Output the [x, y] coordinate of the center of the cell containing the given text.  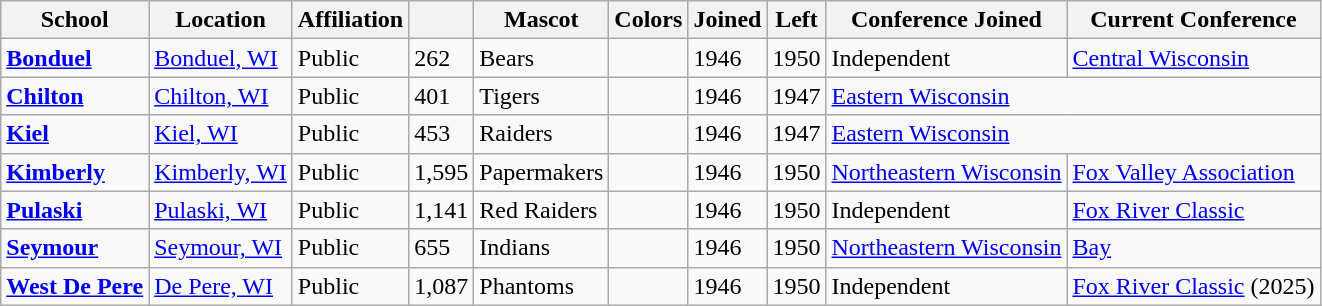
1,087 [442, 286]
Mascot [542, 20]
Seymour, WI [221, 248]
Chilton [75, 96]
1,141 [442, 210]
Seymour [75, 248]
401 [442, 96]
Bonduel [75, 58]
Kiel [75, 134]
School [75, 20]
Tigers [542, 96]
Bears [542, 58]
Kiel, WI [221, 134]
453 [442, 134]
West De Pere [75, 286]
Chilton, WI [221, 96]
Fox River Classic (2025) [1194, 286]
Raiders [542, 134]
Affiliation [350, 20]
Kimberly [75, 172]
Current Conference [1194, 20]
1,595 [442, 172]
Fox River Classic [1194, 210]
Fox Valley Association [1194, 172]
Papermakers [542, 172]
262 [442, 58]
Indians [542, 248]
Kimberly, WI [221, 172]
Phantoms [542, 286]
Central Wisconsin [1194, 58]
Pulaski, WI [221, 210]
Bonduel, WI [221, 58]
Joined [728, 20]
Bay [1194, 248]
Red Raiders [542, 210]
Colors [648, 20]
Pulaski [75, 210]
Left [796, 20]
655 [442, 248]
Conference Joined [946, 20]
De Pere, WI [221, 286]
Location [221, 20]
